Return (X, Y) of the center of cell containing provided text 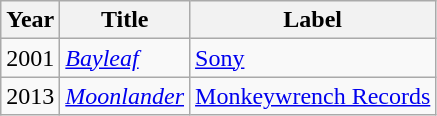
Bayleaf (125, 58)
Year (30, 20)
Label (313, 20)
Title (125, 20)
Sony (313, 58)
Monkeywrench Records (313, 96)
Moonlander (125, 96)
2001 (30, 58)
2013 (30, 96)
